Locate the cell with the specified text and output its (X, Y) center coordinate. 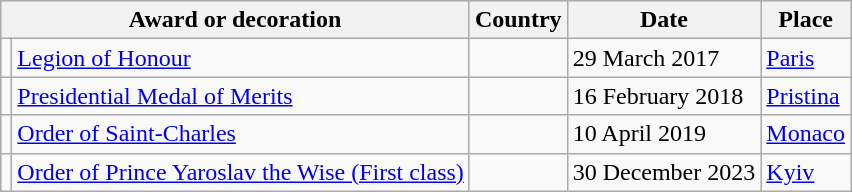
Legion of Honour (241, 58)
Kyiv (806, 172)
Order of Saint-Charles (241, 134)
Pristina (806, 96)
Country (518, 20)
Award or decoration (236, 20)
Place (806, 20)
30 December 2023 (664, 172)
10 April 2019 (664, 134)
29 March 2017 (664, 58)
Order of Prince Yaroslav the Wise (First class) (241, 172)
Paris (806, 58)
Presidential Medal of Merits (241, 96)
16 February 2018 (664, 96)
Date (664, 20)
Monaco (806, 134)
